Search for the cell housing the specified text and yield its [X, Y] center coordinate. 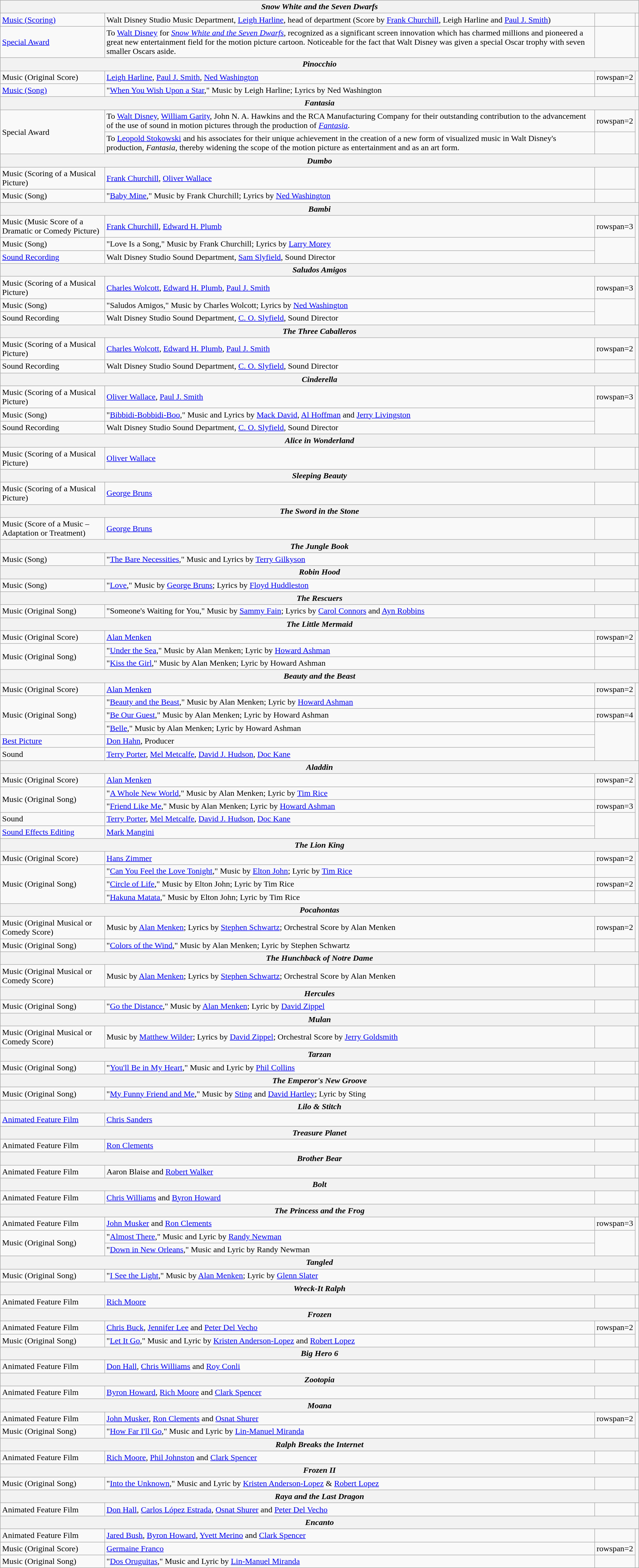
Big Hero 6 [319, 1354]
The Three Caballeros [319, 331]
"Under the Sea," Music by Alan Menken; Lyric by Howard Ashman [350, 650]
Music (Score of a Music – Adaptation or Treatment) [53, 528]
Walt Disney Studio Music Department, Leigh Harline, head of department (Score by Frank Churchill, Leigh Harline and Paul J. Smith) [350, 20]
Bolt [319, 1185]
Brother Bear [319, 1159]
The Rescuers [319, 598]
"Friend Like Me," Music by Alan Menken; Lyric by Howard Ashman [350, 806]
"Almost There," Music and Lyric by Randy Newman [350, 1237]
Dumbo [319, 160]
Music (Music Score of a Dramatic or Comedy Picture) [53, 227]
"How Far I'll Go," Music and Lyric by Lin-Manuel Miranda [350, 1431]
Ron Clements [350, 1146]
Bambi [319, 209]
Walt Disney Studio Sound Department, Sam Slyfield, Sound Director [350, 257]
Ralph Breaks the Internet [319, 1444]
"Dos Oruguitas," Music and Lyric by Lin-Manuel Miranda [350, 1562]
"I See the Light," Music by Alan Menken; Lyric by Glenn Slater [350, 1275]
The Little Mermaid [319, 624]
Raya and the Last Dragon [319, 1496]
Robin Hood [319, 572]
Leigh Harline, Paul J. Smith, Ned Washington [350, 77]
Treasure Planet [319, 1132]
"Baby Mine," Music by Frank Churchill; Lyrics by Ned Washington [350, 196]
Mark Mangini [350, 832]
"Colors of the Wind," Music by Alan Menken; Lyric by Stephen Schwartz [350, 945]
Zootopia [319, 1380]
Chris Buck, Jennifer Lee and Peter Del Vecho [350, 1327]
Frozen [319, 1314]
"Belle," Music by Alan Menken; Lyric by Howard Ashman [350, 728]
Lilo & Stitch [319, 1106]
rowspan=4 [615, 715]
"Bibbidi-Bobbidi-Boo," Music and Lyrics by Mack David, Al Hoffman and Jerry Livingston [350, 414]
Snow White and the Seven Dwarfs [319, 7]
Beauty and the Beast [319, 676]
Sleeping Beauty [319, 476]
"The Bare Necessities," Music and Lyrics by Terry Gilkyson [350, 559]
The Princess and the Frog [319, 1211]
Pinocchio [319, 64]
"Love," Music by George Bruns; Lyrics by Floyd Huddleston [350, 585]
Chris Williams and Byron Howard [350, 1198]
The Lion King [319, 845]
"Hakuna Matata," Music by Elton John; Lyric by Tim Rice [350, 897]
Jared Bush, Byron Howard, Yvett Merino and Clark Spencer [350, 1535]
Best Picture [53, 741]
Alice in Wonderland [319, 440]
John Musker, Ron Clements and Osnat Shurer [350, 1418]
"Be Our Guest," Music by Alan Menken; Lyric by Howard Ashman [350, 715]
Cinderella [319, 379]
"Beauty and the Beast," Music by Alan Menken; Lyric by Howard Ashman [350, 702]
"Kiss the Girl," Music by Alan Menken; Lyric by Howard Ashman [350, 663]
"Down in New Orleans," Music and Lyric by Randy Newman [350, 1249]
Wreck-It Ralph [319, 1288]
"A Whole New World," Music by Alan Menken; Lyric by Tim Rice [350, 793]
Hans Zimmer [350, 858]
Germaine Franco [350, 1548]
Aaron Blaise and Robert Walker [350, 1172]
Don Hall, Chris Williams and Roy Conli [350, 1367]
"Can You Feel the Love Tonight," Music by Elton John; Lyric by Tim Rice [350, 871]
Encanto [319, 1522]
Chris Sanders [350, 1119]
"Saludos Amigos," Music by Charles Wolcott; Lyrics by Ned Washington [350, 305]
Fantasia [319, 103]
Aladdin [319, 767]
Music (Scoring) [53, 20]
John Musker and Ron Clements [350, 1224]
Pocahontas [319, 910]
"When You Wish Upon a Star," Music by Leigh Harline; Lyrics by Ned Washington [350, 90]
Don Hahn, Producer [350, 741]
Tarzan [319, 1055]
"Go the Distance," Music by Alan Menken; Lyric by David Zippel [350, 1006]
"Circle of Life," Music by Elton John; Lyric by Tim Rice [350, 884]
"Into the Unknown," Music and Lyric by Kristen Anderson-Lopez & Robert Lopez [350, 1483]
Sound Effects Editing [53, 832]
"Love Is a Song," Music by Frank Churchill; Lyrics by Larry Morey [350, 244]
Oliver Wallace [350, 458]
Rich Moore [350, 1301]
Byron Howard, Rich Moore and Clark Spencer [350, 1393]
Don Hall, Carlos López Estrada, Osnat Shurer and Peter Del Vecho [350, 1509]
Oliver Wallace, Paul J. Smith [350, 397]
Hercules [319, 993]
"Let It Go," Music and Lyric by Kristen Anderson-Lopez and Robert Lopez [350, 1341]
The Sword in the Stone [319, 511]
Frank Churchill, Edward H. Plumb [350, 227]
Saludos Amigos [319, 270]
Frank Churchill, Oliver Wallace [350, 178]
The Emperor's New Groove [319, 1080]
"My Funny Friend and Me," Music by Sting and David Hartley; Lyric by Sting [350, 1093]
Moana [319, 1405]
"Someone's Waiting for You," Music by Sammy Fain; Lyrics by Carol Connors and Ayn Robbins [350, 611]
Tangled [319, 1262]
The Hunchback of Notre Dame [319, 958]
The Jungle Book [319, 546]
Mulan [319, 1019]
Music by Matthew Wilder; Lyrics by David Zippel; Orchestral Score by Jerry Goldsmith [350, 1037]
Rich Moore, Phil Johnston and Clark Spencer [350, 1457]
Frozen II [319, 1470]
"You'll Be in My Heart," Music and Lyric by Phil Collins [350, 1068]
